Extract the [X, Y] coordinate from the center of the cell holding the provided text.  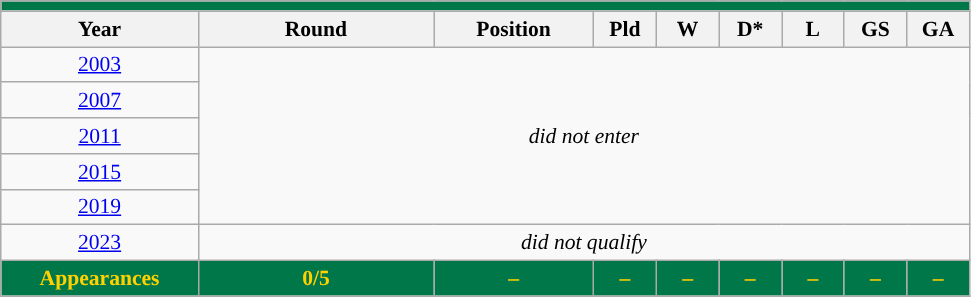
GS [876, 29]
2023 [100, 243]
2011 [100, 136]
L [814, 29]
0/5 [316, 279]
did not qualify [584, 243]
did not enter [584, 136]
GA [938, 29]
2019 [100, 207]
2007 [100, 101]
Pld [626, 29]
D* [750, 29]
Position [514, 29]
2015 [100, 172]
W [688, 29]
Round [316, 29]
Appearances [100, 279]
Year [100, 29]
2003 [100, 65]
